Provide the [x, y] coordinate of the cell's center where the given text is located.  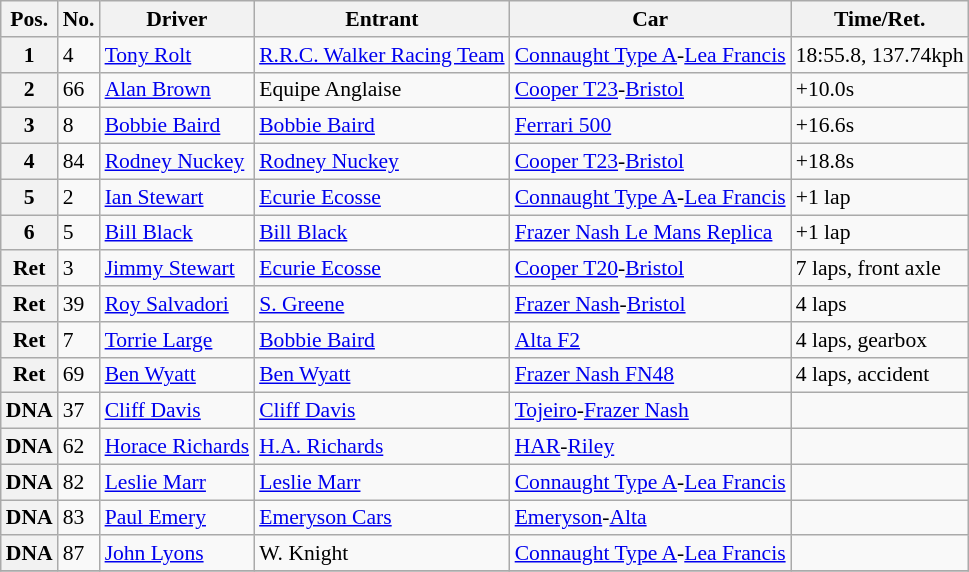
No. [79, 19]
18:55.8, 137.74kph [880, 55]
84 [79, 162]
Entrant [382, 19]
Horace Richards [178, 447]
87 [79, 554]
7 [79, 340]
Alta F2 [650, 340]
+16.6s [880, 126]
62 [79, 447]
Alan Brown [178, 90]
S. Greene [382, 304]
Tony Rolt [178, 55]
H.A. Richards [382, 447]
4 laps [880, 304]
6 [30, 233]
Torrie Large [178, 340]
66 [79, 90]
Car [650, 19]
37 [79, 411]
+10.0s [880, 90]
4 laps, accident [880, 375]
Ferrari 500 [650, 126]
John Lyons [178, 554]
HAR-Riley [650, 447]
+18.8s [880, 162]
39 [79, 304]
Frazer Nash Le Mans Replica [650, 233]
7 laps, front axle [880, 269]
Ian Stewart [178, 197]
83 [79, 518]
8 [79, 126]
4 laps, gearbox [880, 340]
82 [79, 482]
Jimmy Stewart [178, 269]
Cooper T20-Bristol [650, 269]
Paul Emery [178, 518]
69 [79, 375]
Tojeiro-Frazer Nash [650, 411]
R.R.C. Walker Racing Team [382, 55]
Equipe Anglaise [382, 90]
Emeryson Cars [382, 518]
1 [30, 55]
Frazer Nash-Bristol [650, 304]
W. Knight [382, 554]
Driver [178, 19]
Emeryson-Alta [650, 518]
Frazer Nash FN48 [650, 375]
Pos. [30, 19]
Time/Ret. [880, 19]
Roy Salvadori [178, 304]
